Scan for the cell matching the given text and deliver its [X, Y] coordinate at center. 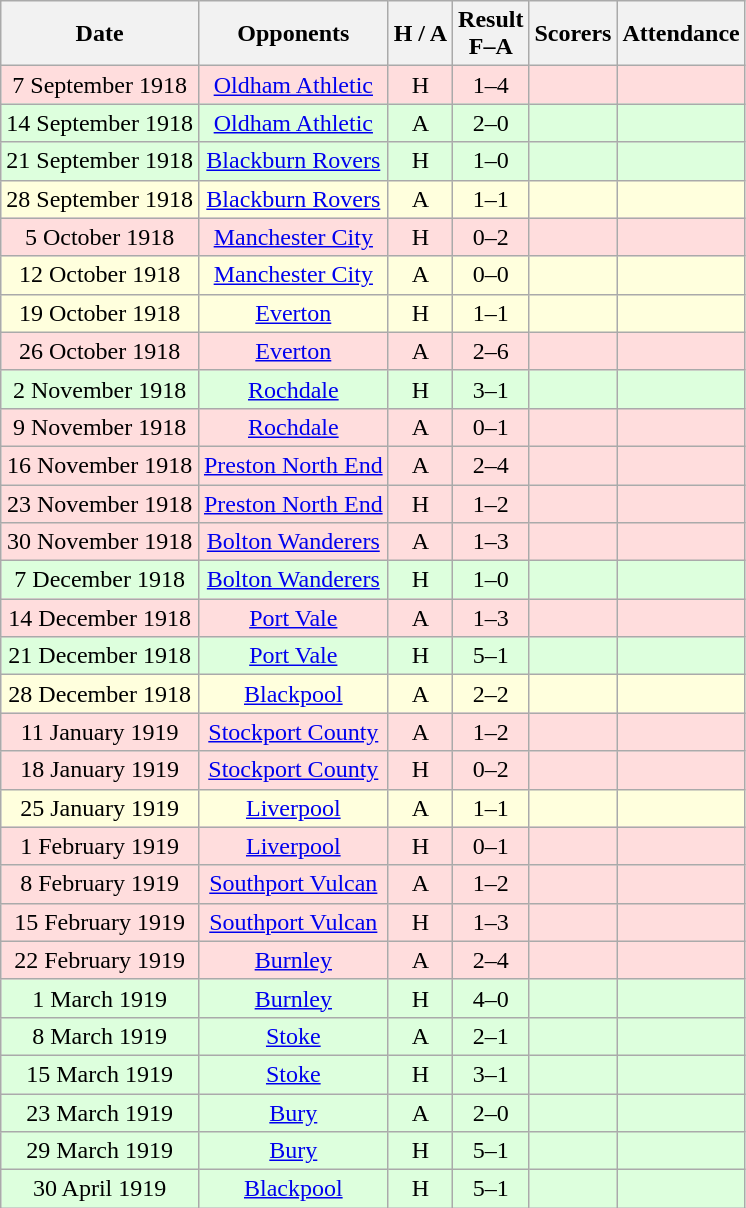
30 April 1919 [100, 1189]
21 December 1918 [100, 656]
25 January 1919 [100, 808]
5 October 1918 [100, 237]
18 January 1919 [100, 770]
12 October 1918 [100, 275]
1 March 1919 [100, 998]
23 November 1918 [100, 503]
Attendance [681, 34]
2 November 1918 [100, 389]
14 December 1918 [100, 618]
H / A [420, 34]
26 October 1918 [100, 351]
Scorers [573, 34]
4–0 [491, 998]
28 December 1918 [100, 694]
ResultF–A [491, 34]
2–6 [491, 351]
28 September 1918 [100, 199]
11 January 1919 [100, 732]
1–4 [491, 85]
2–2 [491, 694]
15 February 1919 [100, 922]
14 September 1918 [100, 123]
9 November 1918 [100, 427]
2–1 [491, 1036]
16 November 1918 [100, 465]
7 September 1918 [100, 85]
19 October 1918 [100, 313]
30 November 1918 [100, 542]
8 March 1919 [100, 1036]
Opponents [293, 34]
21 September 1918 [100, 161]
0–0 [491, 275]
Date [100, 34]
15 March 1919 [100, 1074]
29 March 1919 [100, 1151]
22 February 1919 [100, 960]
1 February 1919 [100, 846]
8 February 1919 [100, 884]
23 March 1919 [100, 1113]
7 December 1918 [100, 580]
